Output the [x, y] coordinate of the center of the cell containing the given text.  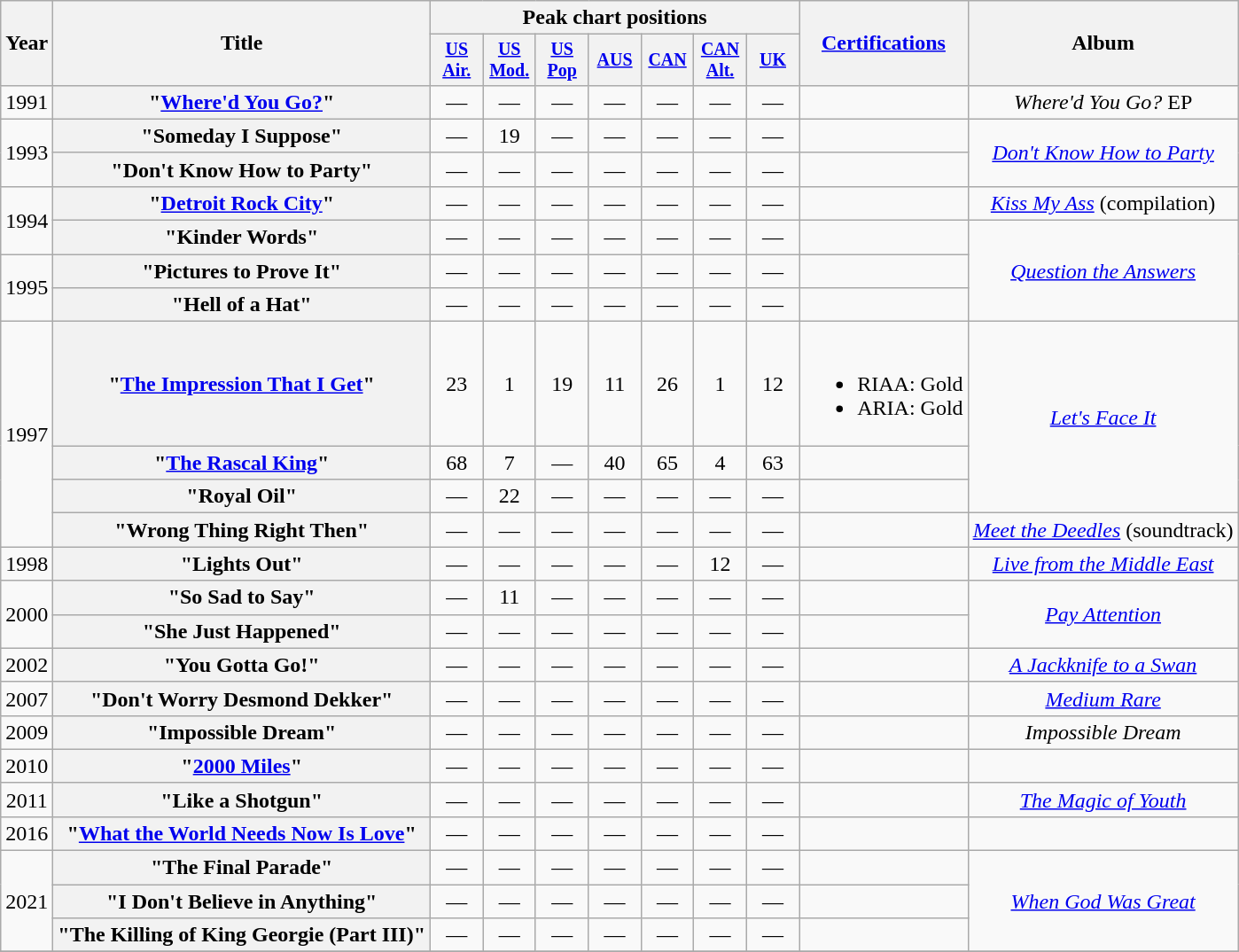
1991 [27, 102]
Peak chart positions [615, 18]
"The Final Parade" [242, 868]
Don't Know How to Party [1103, 152]
1998 [27, 564]
Certifications [884, 43]
Title [242, 43]
"Lights Out" [242, 564]
AUS [615, 60]
1994 [27, 220]
"Kinder Words" [242, 238]
"I Don't Believe in Anything" [242, 901]
7 [509, 463]
2010 [27, 766]
"Like a Shotgun" [242, 800]
Medium Rare [1103, 698]
A Jackknife to a Swan [1103, 665]
"Someday I Suppose" [242, 136]
Pay Attention [1103, 614]
2007 [27, 698]
"Royal Oil" [242, 496]
23 [457, 384]
Impossible Dream [1103, 732]
2016 [27, 833]
40 [615, 463]
"Impossible Dream" [242, 732]
2011 [27, 800]
CAN [666, 60]
"The Rascal King" [242, 463]
Year [27, 43]
2009 [27, 732]
68 [457, 463]
CANAlt. [720, 60]
2000 [27, 614]
USMod. [509, 60]
1997 [27, 434]
USPop [562, 60]
USAir. [457, 60]
4 [720, 463]
"2000 Miles" [242, 766]
"Detroit Rock City" [242, 203]
Kiss My Ass (compilation) [1103, 203]
"The Killing of King Georgie (Part III)" [242, 935]
The Magic of Youth [1103, 800]
"You Gotta Go!" [242, 665]
1993 [27, 152]
2021 [27, 901]
Question the Answers [1103, 271]
1995 [27, 288]
UK [773, 60]
Let's Face It [1103, 417]
Where'd You Go? EP [1103, 102]
"Pictures to Prove It" [242, 271]
"So Sad to Say" [242, 597]
Album [1103, 43]
"Hell of a Hat" [242, 305]
When God Was Great [1103, 901]
"Don't Worry Desmond Dekker" [242, 698]
"What the World Needs Now Is Love" [242, 833]
2002 [27, 665]
"Where'd You Go?" [242, 102]
Live from the Middle East [1103, 564]
"Wrong Thing Right Then" [242, 530]
Meet the Deedles (soundtrack) [1103, 530]
"Don't Know How to Party" [242, 169]
"The Impression That I Get" [242, 384]
"She Just Happened" [242, 631]
26 [666, 384]
65 [666, 463]
22 [509, 496]
RIAA: GoldARIA: Gold [884, 384]
63 [773, 463]
